Locate the cell with the specified text and output its [X, Y] center coordinate. 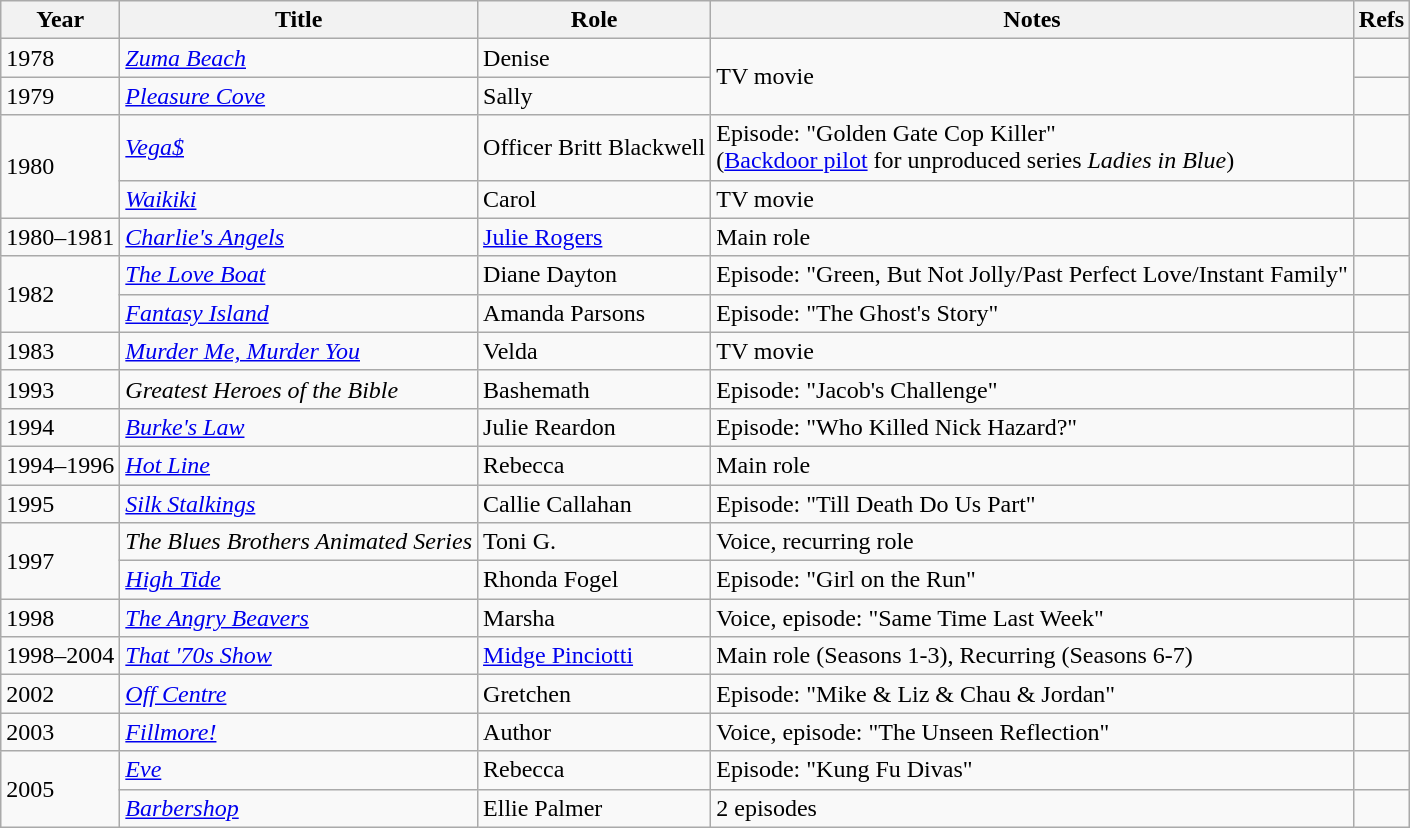
1980 [60, 166]
Charlie's Angels [299, 237]
Burke's Law [299, 427]
Rhonda Fogel [594, 580]
2 episodes [1032, 808]
1982 [60, 294]
1983 [60, 351]
Notes [1032, 20]
1998–2004 [60, 656]
Voice, episode: "The Unseen Reflection" [1032, 732]
Year [60, 20]
1980–1981 [60, 237]
1979 [60, 96]
1994–1996 [60, 465]
2003 [60, 732]
Carol [594, 199]
Episode: "Mike & Liz & Chau & Jordan" [1032, 694]
Velda [594, 351]
1994 [60, 427]
Episode: "The Ghost's Story" [1032, 313]
Diane Dayton [594, 275]
Bashemath [594, 389]
Midge Pinciotti [594, 656]
Pleasure Cove [299, 96]
1998 [60, 618]
Julie Rogers [594, 237]
Amanda Parsons [594, 313]
1978 [60, 58]
Julie Reardon [594, 427]
Fantasy Island [299, 313]
2002 [60, 694]
Sally [594, 96]
Greatest Heroes of the Bible [299, 389]
Eve [299, 770]
Officer Britt Blackwell [594, 148]
Murder Me, Murder You [299, 351]
Marsha [594, 618]
1993 [60, 389]
Episode: "Jacob's Challenge" [1032, 389]
Episode: "Golden Gate Cop Killer"(Backdoor pilot for unproduced series Ladies in Blue) [1032, 148]
Denise [594, 58]
Silk Stalkings [299, 503]
1997 [60, 561]
Role [594, 20]
Off Centre [299, 694]
Voice, episode: "Same Time Last Week" [1032, 618]
Toni G. [594, 542]
Author [594, 732]
Episode: "Green, But Not Jolly/Past Perfect Love/Instant Family" [1032, 275]
Fillmore! [299, 732]
The Angry Beavers [299, 618]
Title [299, 20]
Refs [1381, 20]
Callie Callahan [594, 503]
The Blues Brothers Animated Series [299, 542]
Main role (Seasons 1-3), Recurring (Seasons 6-7) [1032, 656]
Voice, recurring role [1032, 542]
Hot Line [299, 465]
High Tide [299, 580]
Episode: "Kung Fu Divas" [1032, 770]
Episode: "Till Death Do Us Part" [1032, 503]
2005 [60, 789]
1995 [60, 503]
Episode: "Who Killed Nick Hazard?" [1032, 427]
Waikiki [299, 199]
Ellie Palmer [594, 808]
Barbershop [299, 808]
Vega$ [299, 148]
Gretchen [594, 694]
Episode: "Girl on the Run" [1032, 580]
Zuma Beach [299, 58]
The Love Boat [299, 275]
That '70s Show [299, 656]
